From the cell containing the given text, extract its center point as [X, Y] coordinate. 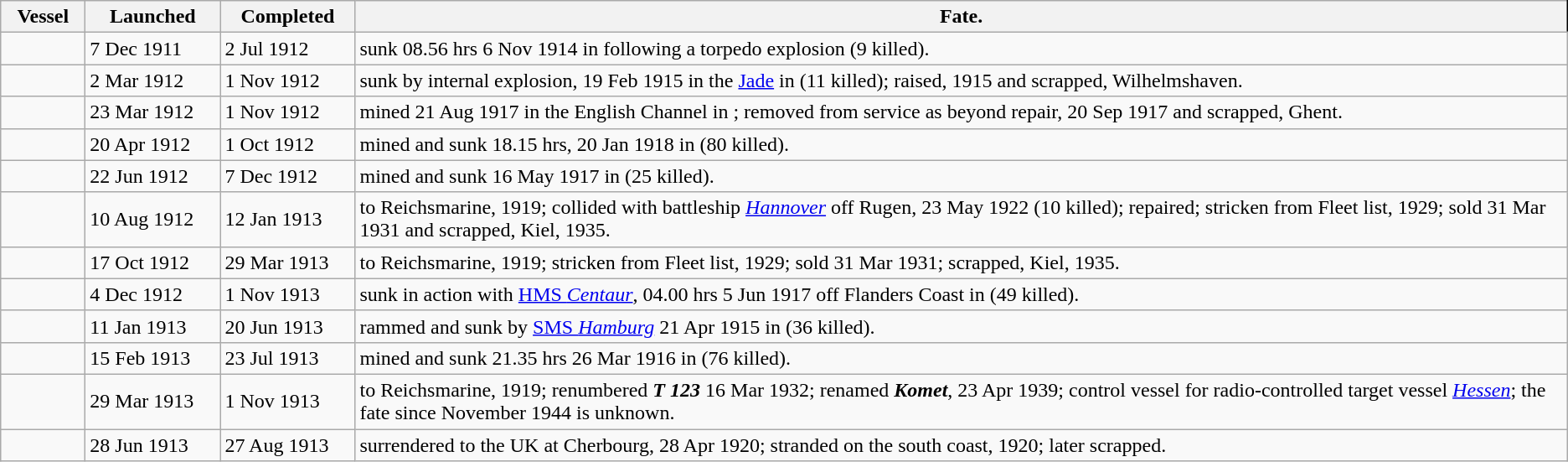
23 Jul 1913 [288, 358]
12 Jan 1913 [288, 220]
4 Dec 1912 [152, 294]
mined 21 Aug 1917 in the English Channel in ; removed from service as beyond repair, 20 Sep 1917 and scrapped, Ghent. [962, 112]
20 Jun 1913 [288, 326]
sunk 08.56 hrs 6 Nov 1914 in following a torpedo explosion (9 killed). [962, 49]
15 Feb 1913 [152, 358]
7 Dec 1912 [288, 176]
sunk in action with HMS Centaur, 04.00 hrs 5 Jun 1917 off Flanders Coast in (49 killed). [962, 294]
Completed [288, 17]
11 Jan 1913 [152, 326]
rammed and sunk by SMS Hamburg 21 Apr 1915 in (36 killed). [962, 326]
mined and sunk 16 May 1917 in (25 killed). [962, 176]
mined and sunk 18.15 hrs, 20 Jan 1918 in (80 killed). [962, 144]
2 Mar 1912 [152, 80]
mined and sunk 21.35 hrs 26 Mar 1916 in (76 killed). [962, 358]
Vessel [44, 17]
27 Aug 1913 [288, 445]
20 Apr 1912 [152, 144]
Launched [152, 17]
Fate. [962, 17]
10 Aug 1912 [152, 220]
surrendered to the UK at Cherbourg, 28 Apr 1920; stranded on the south coast, 1920; later scrapped. [962, 445]
sunk by internal explosion, 19 Feb 1915 in the Jade in (11 killed); raised, 1915 and scrapped, Wilhelmshaven. [962, 80]
22 Jun 1912 [152, 176]
23 Mar 1912 [152, 112]
17 Oct 1912 [152, 262]
7 Dec 1911 [152, 49]
28 Jun 1913 [152, 445]
to Reichsmarine, 1919; stricken from Fleet list, 1929; sold 31 Mar 1931; scrapped, Kiel, 1935. [962, 262]
1 Oct 1912 [288, 144]
2 Jul 1912 [288, 49]
